Determine the [X, Y] coordinate at the center of the cell enclosing the given text.  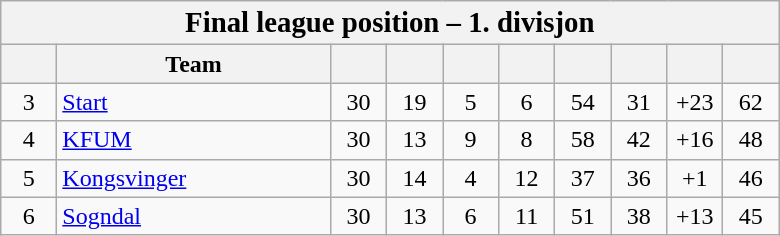
Sogndal [194, 216]
36 [639, 178]
48 [751, 140]
+13 [695, 216]
Final league position – 1. divisjon [390, 23]
46 [751, 178]
54 [583, 102]
3 [29, 102]
37 [583, 178]
Kongsvinger [194, 178]
+1 [695, 178]
42 [639, 140]
31 [639, 102]
62 [751, 102]
11 [527, 216]
Start [194, 102]
+23 [695, 102]
12 [527, 178]
58 [583, 140]
8 [527, 140]
9 [470, 140]
38 [639, 216]
51 [583, 216]
14 [414, 178]
Team [194, 64]
45 [751, 216]
+16 [695, 140]
KFUM [194, 140]
19 [414, 102]
